Return the (X, Y) coordinate for the center point of the cell that contains the specified text.  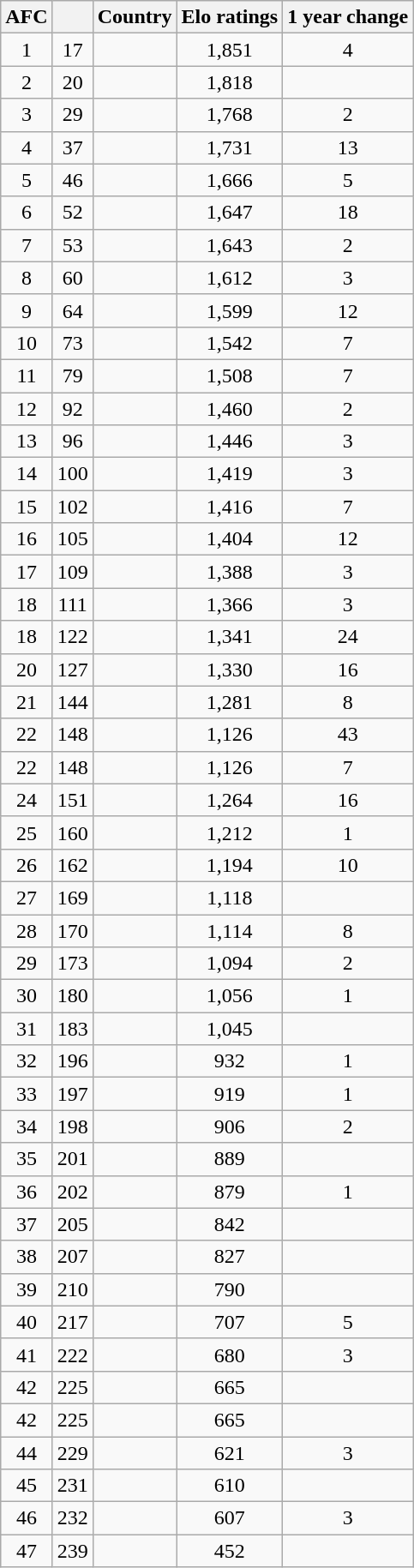
173 (72, 964)
111 (72, 604)
151 (72, 800)
1 year change (348, 17)
183 (72, 1029)
196 (72, 1061)
1,542 (230, 343)
92 (72, 409)
32 (27, 1061)
201 (72, 1159)
1,612 (230, 278)
239 (72, 1551)
707 (230, 1322)
96 (72, 442)
36 (27, 1192)
919 (230, 1094)
1,416 (230, 507)
162 (72, 865)
1,194 (230, 865)
30 (27, 996)
1,731 (230, 147)
79 (72, 375)
1,264 (230, 800)
14 (27, 474)
43 (348, 735)
1,666 (230, 180)
40 (27, 1322)
109 (72, 572)
1,643 (230, 245)
1,508 (230, 375)
202 (72, 1192)
28 (27, 930)
47 (27, 1551)
127 (72, 670)
1,118 (230, 898)
932 (230, 1061)
170 (72, 930)
205 (72, 1224)
1,446 (230, 442)
1,647 (230, 213)
229 (72, 1453)
100 (72, 474)
11 (27, 375)
64 (72, 310)
45 (27, 1486)
680 (230, 1355)
1,212 (230, 832)
Elo ratings (230, 17)
6 (27, 213)
207 (72, 1257)
879 (230, 1192)
1,330 (230, 670)
1,056 (230, 996)
31 (27, 1029)
210 (72, 1289)
1,114 (230, 930)
44 (27, 1453)
217 (72, 1322)
790 (230, 1289)
38 (27, 1257)
144 (72, 702)
21 (27, 702)
1,851 (230, 50)
621 (230, 1453)
105 (72, 539)
122 (72, 637)
232 (72, 1518)
169 (72, 898)
1,366 (230, 604)
102 (72, 507)
1,460 (230, 409)
27 (27, 898)
889 (230, 1159)
610 (230, 1486)
906 (230, 1126)
607 (230, 1518)
1,404 (230, 539)
231 (72, 1486)
1,341 (230, 637)
39 (27, 1289)
60 (72, 278)
34 (27, 1126)
1,045 (230, 1029)
197 (72, 1094)
1,419 (230, 474)
1,768 (230, 115)
1,281 (230, 702)
452 (230, 1551)
1,094 (230, 964)
1,818 (230, 82)
73 (72, 343)
198 (72, 1126)
15 (27, 507)
33 (27, 1094)
AFC (27, 17)
827 (230, 1257)
160 (72, 832)
25 (27, 832)
222 (72, 1355)
9 (27, 310)
52 (72, 213)
180 (72, 996)
Country (135, 17)
41 (27, 1355)
35 (27, 1159)
1,388 (230, 572)
842 (230, 1224)
1,599 (230, 310)
53 (72, 245)
26 (27, 865)
